Provide the [x, y] coordinate of the cell's center where the given text is located.  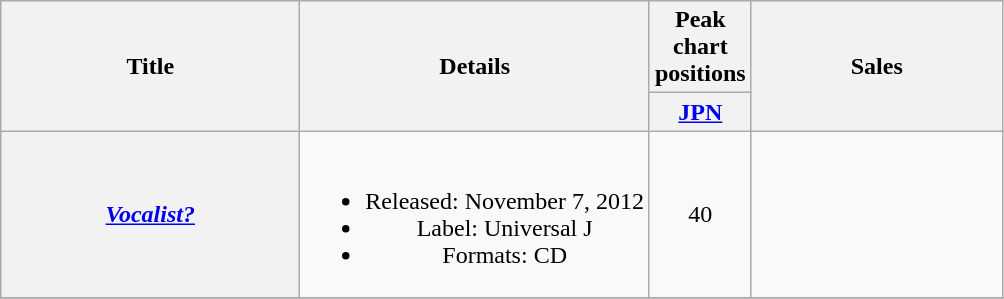
Details [475, 66]
Peak chart positions [700, 47]
40 [700, 214]
JPN [700, 112]
Title [150, 66]
Vocalist? [150, 214]
Sales [876, 66]
Released: November 7, 2012Label: Universal JFormats: CD [475, 214]
